For the text-containing cell, return its midpoint in [x, y] coordinate format. 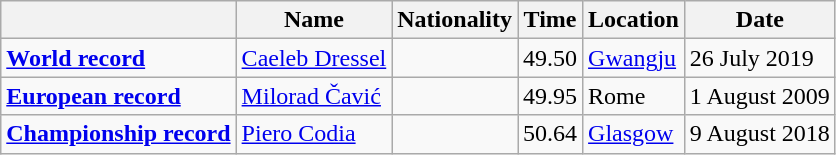
Piero Codia [314, 134]
1 August 2009 [760, 96]
Rome [634, 96]
World record [118, 58]
European record [118, 96]
Championship record [118, 134]
Name [314, 20]
Caeleb Dressel [314, 58]
49.95 [550, 96]
26 July 2019 [760, 58]
49.50 [550, 58]
Location [634, 20]
Time [550, 20]
Nationality [455, 20]
Milorad Čavić [314, 96]
Gwangju [634, 58]
Date [760, 20]
9 August 2018 [760, 134]
Glasgow [634, 134]
50.64 [550, 134]
